Pinpoint the cell where the given text exists, returning its [X, Y] midpoint coordinate. 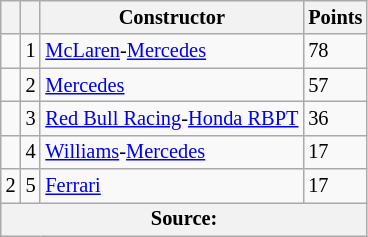
Ferrari [172, 186]
5 [31, 186]
1 [31, 51]
Points [335, 17]
36 [335, 118]
57 [335, 85]
78 [335, 51]
4 [31, 152]
McLaren-Mercedes [172, 51]
3 [31, 118]
Source: [184, 219]
Mercedes [172, 85]
Red Bull Racing-Honda RBPT [172, 118]
Williams-Mercedes [172, 152]
Constructor [172, 17]
